Locate the cell with the specified text and output its [x, y] center coordinate. 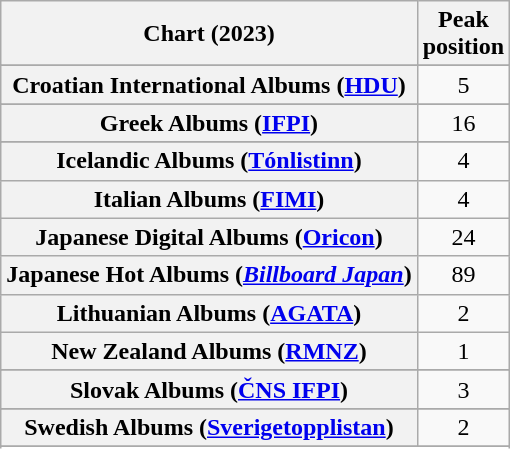
5 [463, 85]
24 [463, 237]
Croatian International Albums (HDU) [209, 85]
Chart (2023) [209, 34]
Japanese Digital Albums (Oricon) [209, 237]
Peakposition [463, 34]
Japanese Hot Albums (Billboard Japan) [209, 275]
Italian Albums (FIMI) [209, 199]
1 [463, 351]
16 [463, 123]
Slovak Albums (ČNS IFPI) [209, 389]
New Zealand Albums (RMNZ) [209, 351]
Greek Albums (IFPI) [209, 123]
3 [463, 389]
89 [463, 275]
Swedish Albums (Sverigetopplistan) [209, 427]
Icelandic Albums (Tónlistinn) [209, 161]
Lithuanian Albums (AGATA) [209, 313]
